Find where the given text appears and provide that cell's center as [x, y] coordinate. 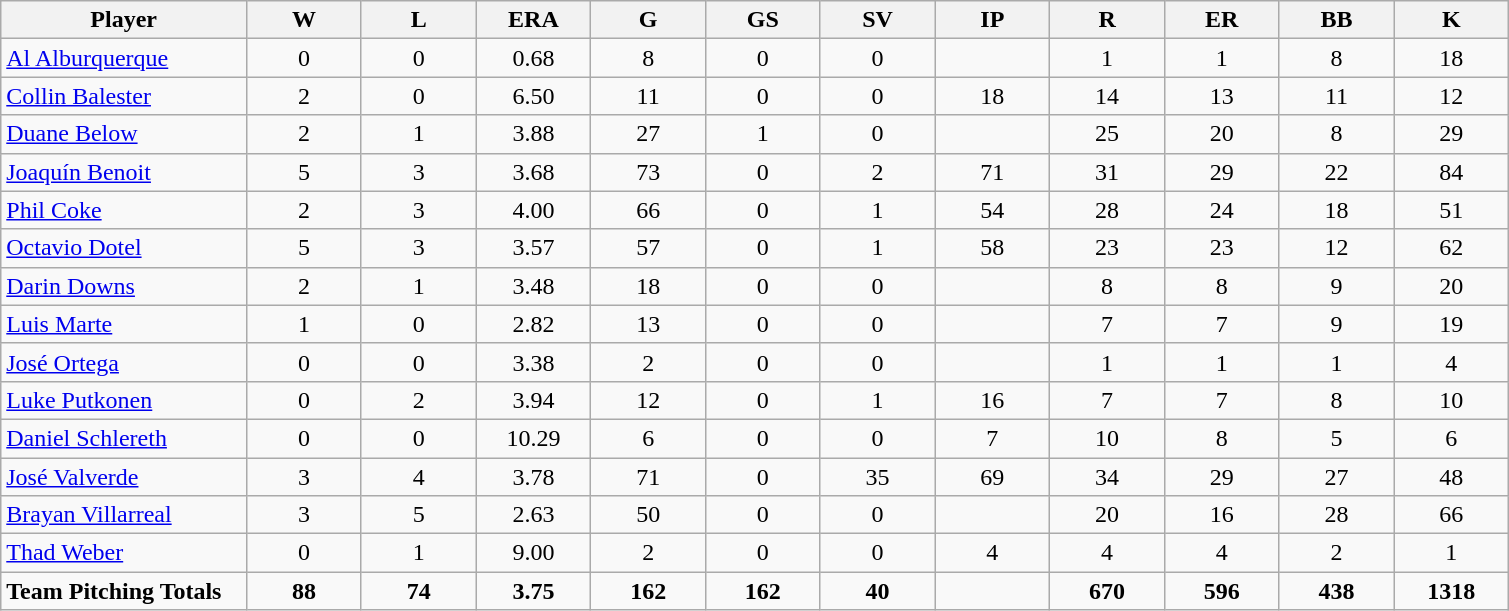
Octavio Dotel [124, 248]
14 [1108, 96]
3.75 [534, 591]
Phil Coke [124, 210]
48 [1452, 477]
35 [878, 477]
Luis Marte [124, 324]
Brayan Villarreal [124, 515]
40 [878, 591]
3.68 [534, 172]
596 [1222, 591]
ER [1222, 20]
88 [304, 591]
Team Pitching Totals [124, 591]
SV [878, 20]
Darin Downs [124, 286]
Luke Putkonen [124, 400]
0.68 [534, 58]
6.50 [534, 96]
50 [648, 515]
74 [418, 591]
Joaquín Benoit [124, 172]
22 [1336, 172]
José Valverde [124, 477]
69 [992, 477]
438 [1336, 591]
Collin Balester [124, 96]
34 [1108, 477]
José Ortega [124, 362]
1318 [1452, 591]
62 [1452, 248]
K [1452, 20]
L [418, 20]
3.94 [534, 400]
ERA [534, 20]
4.00 [534, 210]
3.57 [534, 248]
BB [1336, 20]
670 [1108, 591]
Thad Weber [124, 553]
2.63 [534, 515]
58 [992, 248]
25 [1108, 134]
Player [124, 20]
54 [992, 210]
W [304, 20]
3.48 [534, 286]
84 [1452, 172]
R [1108, 20]
51 [1452, 210]
57 [648, 248]
24 [1222, 210]
10.29 [534, 438]
2.82 [534, 324]
3.38 [534, 362]
Daniel Schlereth [124, 438]
19 [1452, 324]
9.00 [534, 553]
Duane Below [124, 134]
GS [764, 20]
G [648, 20]
3.88 [534, 134]
Al Alburquerque [124, 58]
3.78 [534, 477]
31 [1108, 172]
73 [648, 172]
IP [992, 20]
